For the text-containing cell, return its midpoint in (x, y) coordinate format. 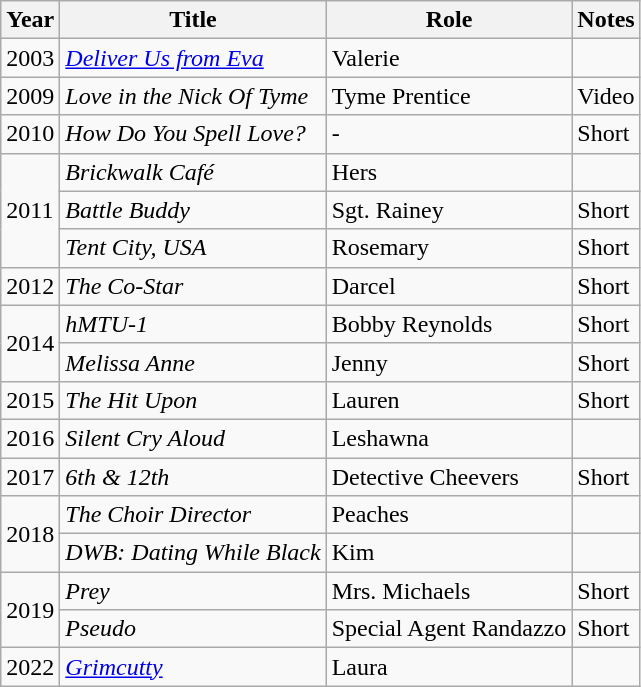
Detective Cheevers (449, 477)
2009 (30, 96)
2012 (30, 286)
Lauren (449, 400)
Grimcutty (193, 667)
2019 (30, 610)
Bobby Reynolds (449, 324)
2018 (30, 534)
Role (449, 20)
Laura (449, 667)
2010 (30, 134)
Melissa Anne (193, 362)
The Co-Star (193, 286)
DWB: Dating While Black (193, 553)
Title (193, 20)
Sgt. Rainey (449, 210)
Notes (606, 20)
Video (606, 96)
2014 (30, 343)
hMTU-1 (193, 324)
2003 (30, 58)
Rosemary (449, 248)
Darcel (449, 286)
How Do You Spell Love? (193, 134)
Kim (449, 553)
- (449, 134)
Peaches (449, 515)
Prey (193, 591)
Hers (449, 172)
Brickwalk Café (193, 172)
Tyme Prentice (449, 96)
2015 (30, 400)
Mrs. Michaels (449, 591)
Jenny (449, 362)
Deliver Us from Eva (193, 58)
2017 (30, 477)
Special Agent Randazzo (449, 629)
Battle Buddy (193, 210)
Pseudo (193, 629)
The Choir Director (193, 515)
Year (30, 20)
Leshawna (449, 438)
6th & 12th (193, 477)
2011 (30, 210)
2016 (30, 438)
2022 (30, 667)
Tent City, USA (193, 248)
Silent Cry Aloud (193, 438)
Valerie (449, 58)
Love in the Nick Of Tyme (193, 96)
The Hit Upon (193, 400)
